Pinpoint the cell where the given text exists, returning its (X, Y) midpoint coordinate. 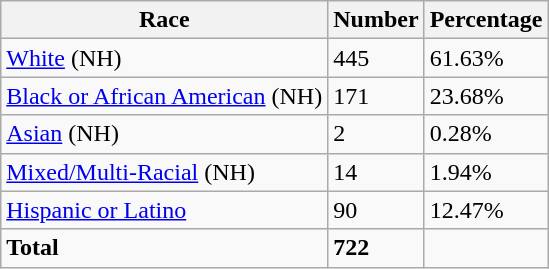
0.28% (486, 134)
23.68% (486, 96)
Mixed/Multi-Racial (NH) (164, 172)
White (NH) (164, 58)
61.63% (486, 58)
90 (376, 210)
2 (376, 134)
14 (376, 172)
Number (376, 20)
Total (164, 248)
Race (164, 20)
722 (376, 248)
Asian (NH) (164, 134)
Percentage (486, 20)
Black or African American (NH) (164, 96)
1.94% (486, 172)
Hispanic or Latino (164, 210)
445 (376, 58)
12.47% (486, 210)
171 (376, 96)
